Provide the (x, y) coordinate of the cell's center where the given text is located.  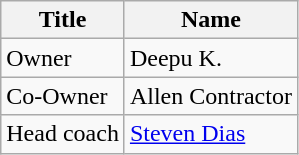
Name (210, 20)
Allen Contractor (210, 96)
Steven Dias (210, 134)
Title (63, 20)
Co-Owner (63, 96)
Deepu K. (210, 58)
Head coach (63, 134)
Owner (63, 58)
